Identify which cell holds the provided text, then report its [x, y] central coordinate. 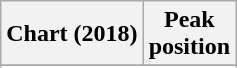
Chart (2018) [72, 34]
Peakposition [189, 34]
